Provide the [X, Y] coordinate of the cell's center where the given text is located.  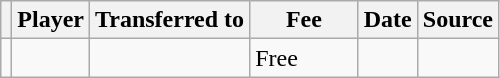
Fee [304, 20]
Transferred to [170, 20]
Source [458, 20]
Player [51, 20]
Free [304, 58]
Date [388, 20]
